Output the (x, y) coordinate of the center of the cell containing the given text.  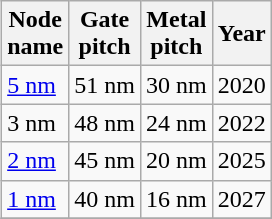
Gatepitch (105, 34)
2025 (242, 161)
Metalpitch (176, 34)
Year (242, 34)
2020 (242, 85)
30 nm (176, 85)
24 nm (176, 123)
48 nm (105, 123)
2 nm (36, 161)
40 nm (105, 199)
2027 (242, 199)
45 nm (105, 161)
51 nm (105, 85)
16 nm (176, 199)
Nodename (36, 34)
5 nm (36, 85)
20 nm (176, 161)
3 nm (36, 123)
2022 (242, 123)
1 nm (36, 199)
